Provide the [X, Y] coordinate of the cell's center where the given text is located.  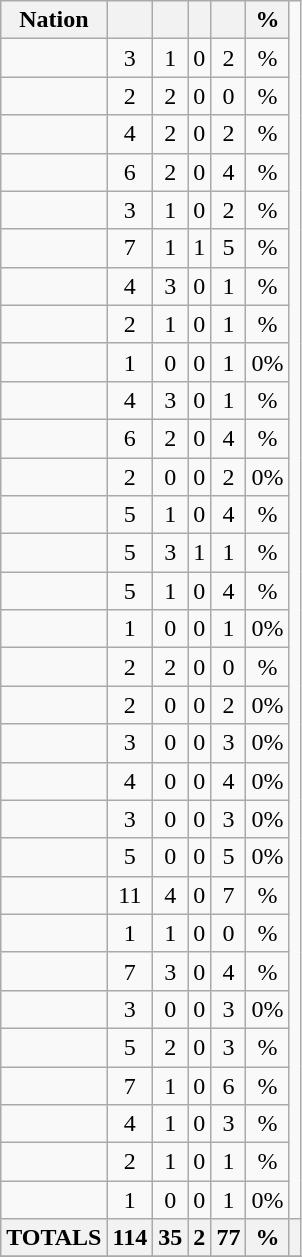
TOTALS [54, 1238]
Nation [54, 20]
77 [228, 1238]
11 [130, 895]
114 [130, 1238]
35 [170, 1238]
